For the text-containing cell, return its midpoint in (X, Y) coordinate format. 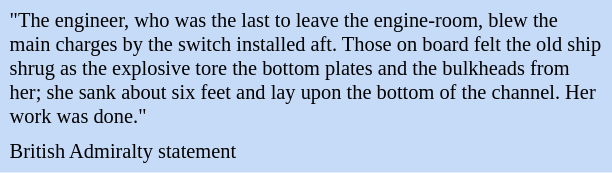
British Admiralty statement (306, 152)
